Find where the given text appears and provide that cell's center as [X, Y] coordinate. 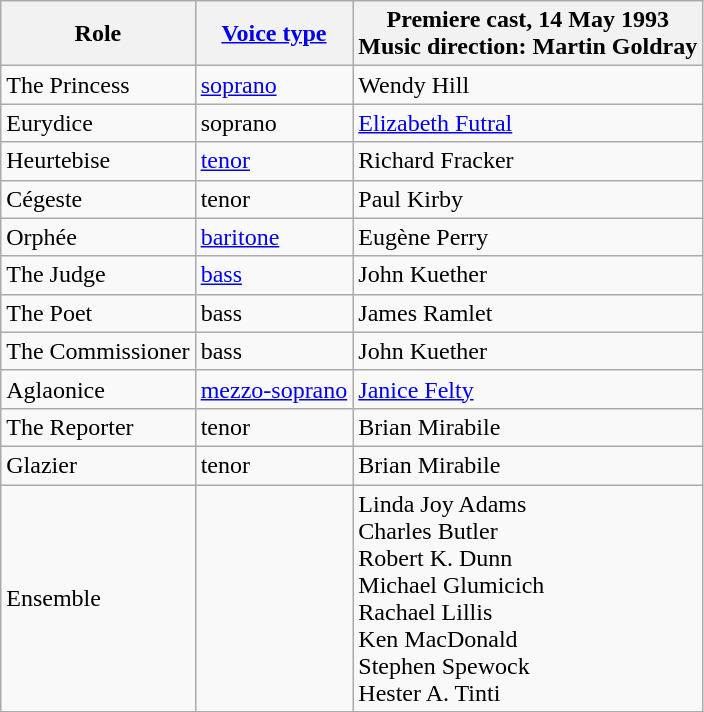
Eugène Perry [528, 237]
Elizabeth Futral [528, 123]
Janice Felty [528, 389]
Linda Joy AdamsCharles ButlerRobert K. DunnMichael GlumicichRachael LillisKen MacDonaldStephen SpewockHester A. Tinti [528, 598]
Paul Kirby [528, 199]
Aglaonice [98, 389]
Orphée [98, 237]
Heurtebise [98, 161]
Premiere cast, 14 May 1993Music direction: Martin Goldray [528, 34]
Ensemble [98, 598]
Cégeste [98, 199]
The Commissioner [98, 351]
The Reporter [98, 427]
Role [98, 34]
The Poet [98, 313]
mezzo-soprano [274, 389]
baritone [274, 237]
Glazier [98, 465]
Voice type [274, 34]
James Ramlet [528, 313]
The Judge [98, 275]
Richard Fracker [528, 161]
The Princess [98, 85]
Eurydice [98, 123]
Wendy Hill [528, 85]
